Detect which cell encompasses the target text, then output its (X, Y) center coordinate. 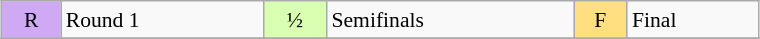
½ (294, 20)
F (600, 20)
Semifinals (450, 20)
Final (693, 20)
Round 1 (162, 20)
R (32, 20)
